Extract the (X, Y) coordinate from the center of the cell holding the provided text.  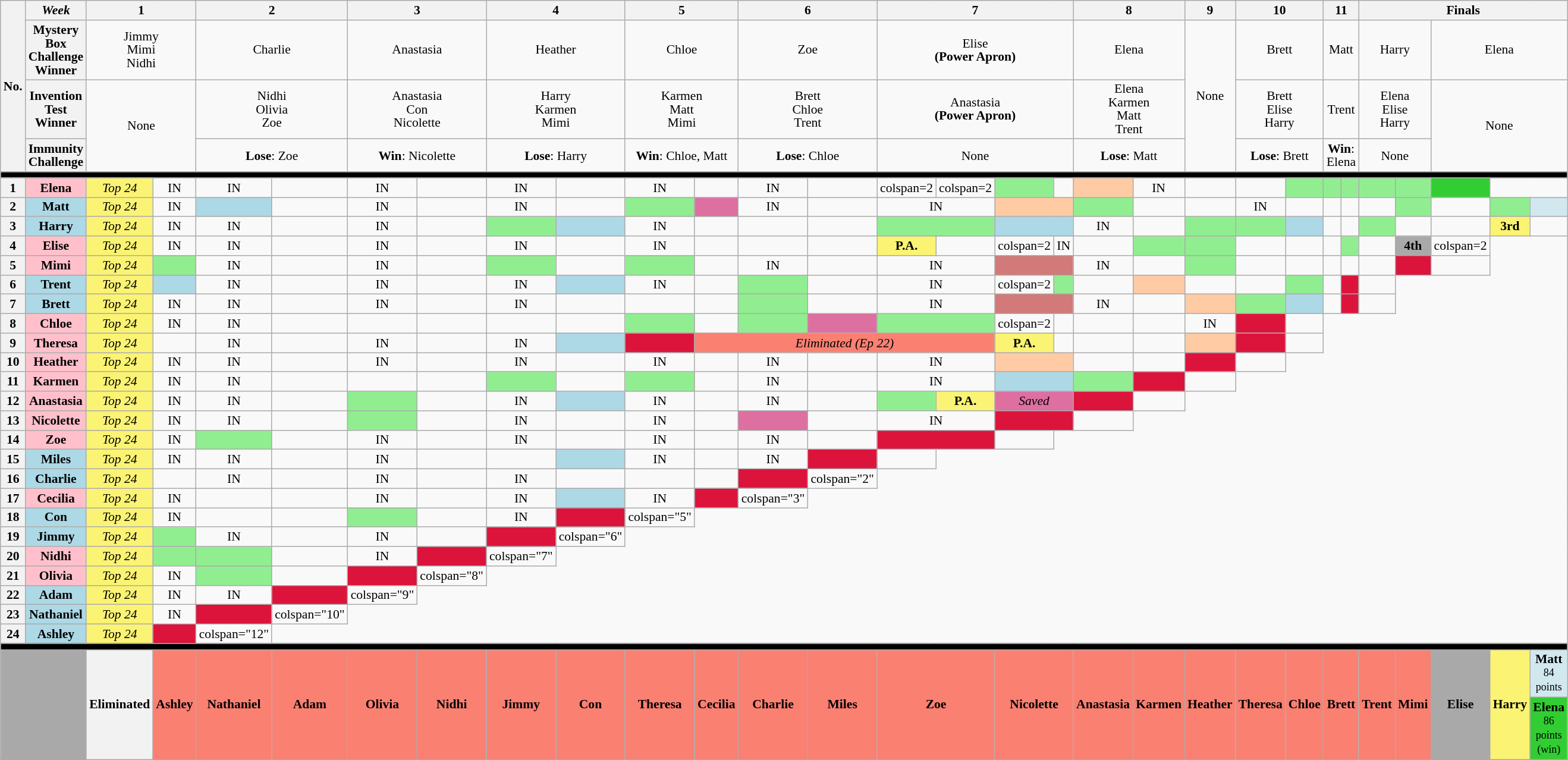
KarmenMattMimi (681, 109)
Lose: Harry (555, 156)
Anastasia(Power Apron) (975, 109)
Lose: Zoe (272, 156)
Elena86 points (win) (1548, 729)
NidhiOliviaZoe (272, 109)
ElenaEliseHarry (1395, 109)
Matt84 points (1548, 673)
Lose: Chloe (807, 156)
18 (13, 517)
17 (13, 498)
colspan="9" (383, 595)
3rd (1510, 227)
colspan="7" (521, 557)
BrettChloeTrent (807, 109)
colspan="3" (773, 498)
16 (13, 479)
AnastasiaConNicolette (417, 109)
4th (1413, 246)
Win: Elena (1341, 156)
Elise(Power Apron) (975, 50)
Lose: Brett (1280, 156)
12 (13, 401)
colspan="10" (309, 615)
ElenaKarmenMattTrent (1129, 109)
ImmunityChallenge (56, 156)
No. (13, 86)
20 (13, 557)
colspan="6" (591, 538)
colspan="8" (452, 576)
Win: Nicolette (417, 156)
MysteryBoxChallengeWinner (56, 50)
colspan="2" (842, 479)
InventionTestWinner (56, 109)
Saved (1034, 401)
15 (13, 459)
Finals (1463, 11)
21 (13, 576)
19 (13, 538)
BrettEliseHarry (1280, 109)
24 (13, 634)
Eliminated (120, 704)
colspan="5" (660, 517)
JimmyMimiNidhi (142, 50)
22 (13, 595)
23 (13, 615)
colspan="12" (234, 634)
14 (13, 440)
13 (13, 421)
HarryKarmenMimi (555, 109)
Lose: Matt (1129, 156)
Win: Chloe, Matt (681, 156)
Week (56, 11)
Eliminated (Ep 22) (844, 343)
